Provide the (X, Y) coordinate of the cell's center where the given text is located.  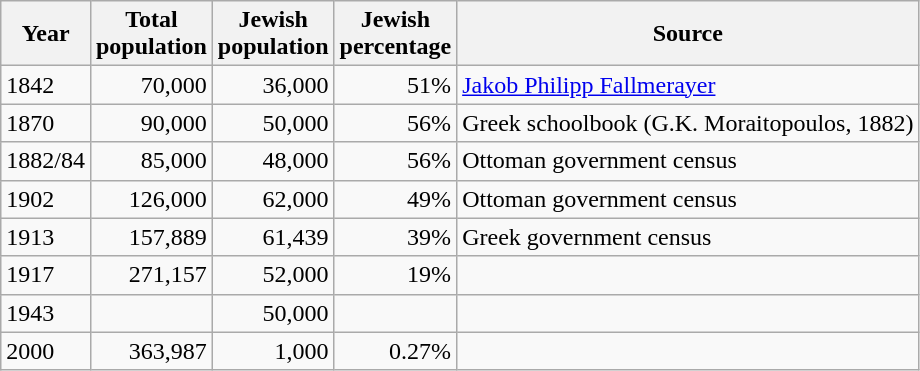
271,157 (151, 275)
126,000 (151, 199)
Jewish population (273, 34)
49% (396, 199)
1882/84 (46, 161)
Source (688, 34)
1913 (46, 237)
Greek government census (688, 237)
1870 (46, 123)
1842 (46, 85)
1943 (46, 313)
Year (46, 34)
52,000 (273, 275)
157,889 (151, 237)
2000 (46, 351)
62,000 (273, 199)
Jewish percentage (396, 34)
0.27% (396, 351)
61,439 (273, 237)
90,000 (151, 123)
48,000 (273, 161)
Greek schoolbook (G.K. Moraitopoulos, 1882) (688, 123)
19% (396, 275)
1917 (46, 275)
1902 (46, 199)
70,000 (151, 85)
36,000 (273, 85)
Total population (151, 34)
39% (396, 237)
363,987 (151, 351)
51% (396, 85)
Jakob Philipp Fallmerayer (688, 85)
1,000 (273, 351)
85,000 (151, 161)
